Extract the [x, y] coordinate from the center of the cell holding the provided text.  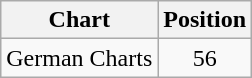
German Charts [80, 58]
Position [205, 20]
Chart [80, 20]
56 [205, 58]
